Find where the given text appears and provide that cell's center as (x, y) coordinate. 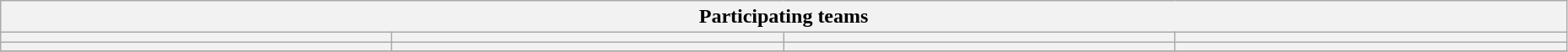
Participating teams (784, 17)
